Extract the [x, y] coordinate from the center of the cell holding the provided text.  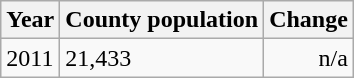
2011 [30, 58]
n/a [309, 58]
County population [162, 20]
Year [30, 20]
Change [309, 20]
21,433 [162, 58]
